From the cell containing the given text, extract its center point as [x, y] coordinate. 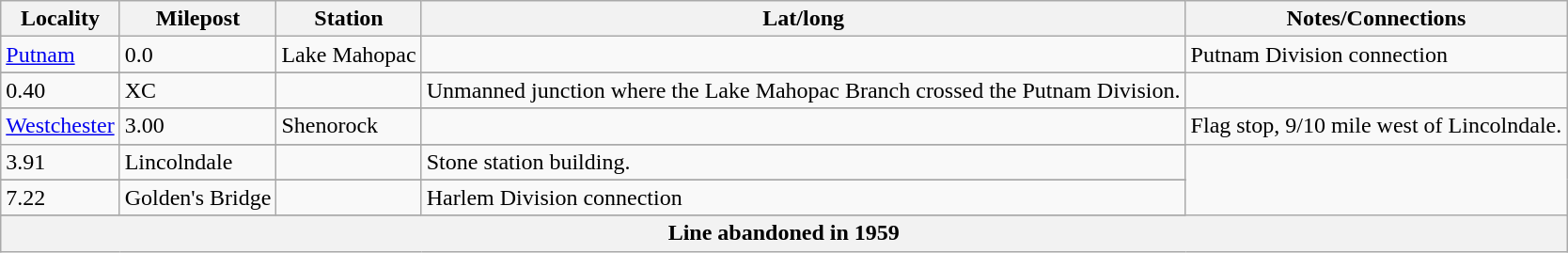
Line abandoned in 1959 [784, 233]
Shenorock [349, 126]
3.00 [197, 126]
XC [197, 90]
Stone station building. [803, 162]
7.22 [60, 198]
Milepost [197, 19]
Unmanned junction where the Lake Mahopac Branch crossed the Putnam Division. [803, 90]
Lake Mahopac [349, 55]
Lincolndale [197, 162]
0.0 [197, 55]
Golden's Bridge [197, 198]
Locality [60, 19]
Westchester [60, 126]
Harlem Division connection [803, 198]
3.91 [60, 162]
Putnam Division connection [1376, 55]
Station [349, 19]
0.40 [60, 90]
Putnam [60, 55]
Notes/Connections [1376, 19]
Flag stop, 9/10 mile west of Lincolndale. [1376, 126]
Lat/long [803, 19]
